Capture the cell that displays the provided text and extract its (x, y) central coordinate. 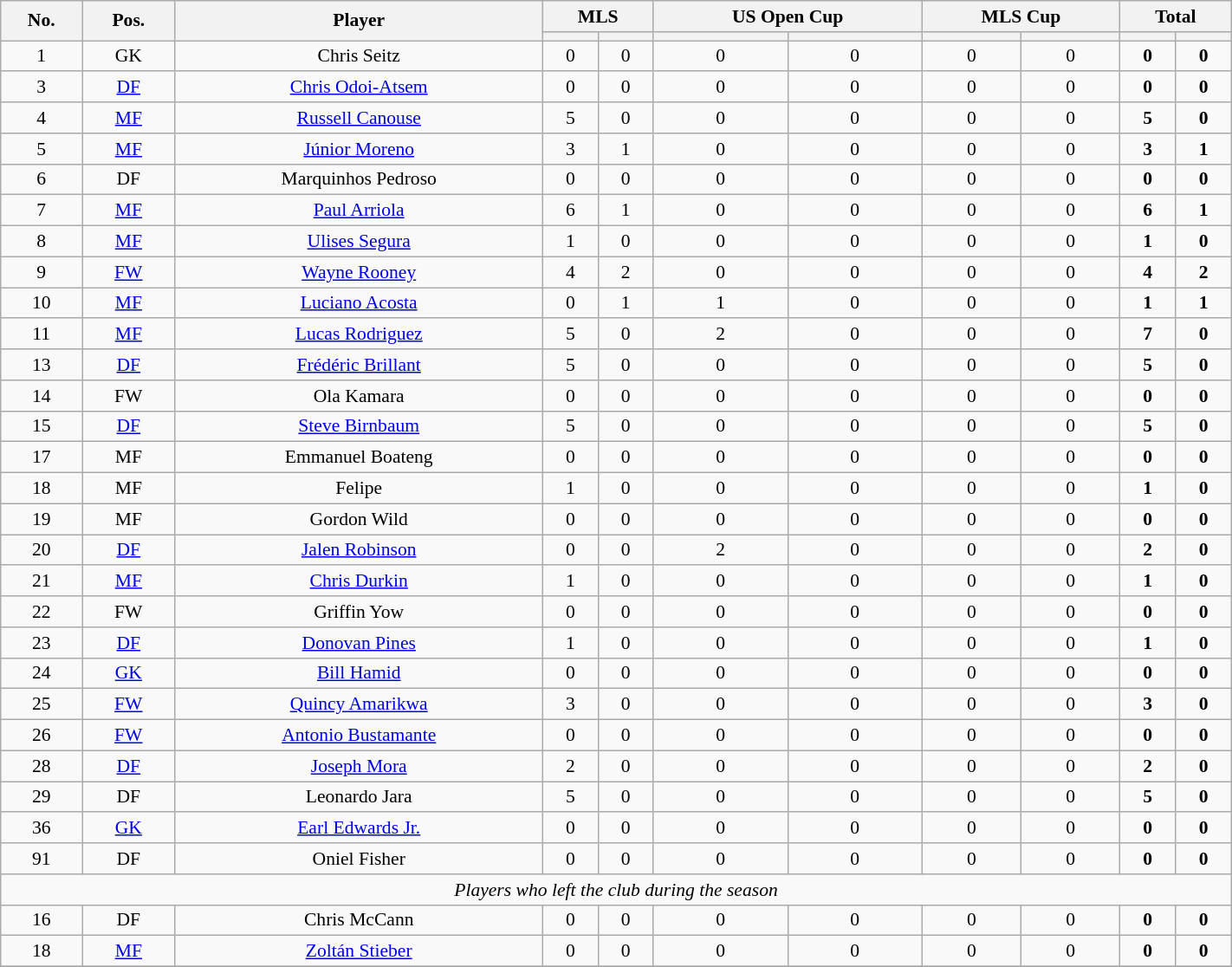
14 (42, 396)
Wayne Rooney (359, 272)
25 (42, 704)
Earl Edwards Jr. (359, 828)
MLS (598, 16)
Quincy Amarikwa (359, 704)
Griffin Yow (359, 612)
Chris Seitz (359, 56)
Player (359, 21)
Oniel Fisher (359, 859)
Antonio Bustamante (359, 736)
Steve Birnbaum (359, 426)
15 (42, 426)
Chris Odoi-Atsem (359, 88)
Felipe (359, 489)
Chris Durkin (359, 581)
Leonardo Jara (359, 797)
Marquinhos Pedroso (359, 179)
16 (42, 920)
Gordon Wild (359, 519)
22 (42, 612)
Joseph Mora (359, 766)
Pos. (128, 21)
Donovan Pines (359, 643)
Russell Canouse (359, 118)
20 (42, 550)
10 (42, 303)
9 (42, 272)
Chris McCann (359, 920)
36 (42, 828)
17 (42, 458)
29 (42, 797)
Ola Kamara (359, 396)
MLS Cup (1021, 16)
91 (42, 859)
Ulises Segura (359, 242)
Luciano Acosta (359, 303)
24 (42, 673)
Jalen Robinson (359, 550)
19 (42, 519)
No. (42, 21)
US Open Cup (788, 16)
Zoltán Stieber (359, 951)
11 (42, 334)
Emmanuel Boateng (359, 458)
Frédéric Brillant (359, 365)
Paul Arriola (359, 211)
Lucas Rodriguez (359, 334)
26 (42, 736)
Players who left the club during the season (616, 890)
Total (1177, 16)
28 (42, 766)
13 (42, 365)
23 (42, 643)
8 (42, 242)
Júnior Moreno (359, 149)
21 (42, 581)
Bill Hamid (359, 673)
